Search for the cell housing the specified text and yield its (x, y) center coordinate. 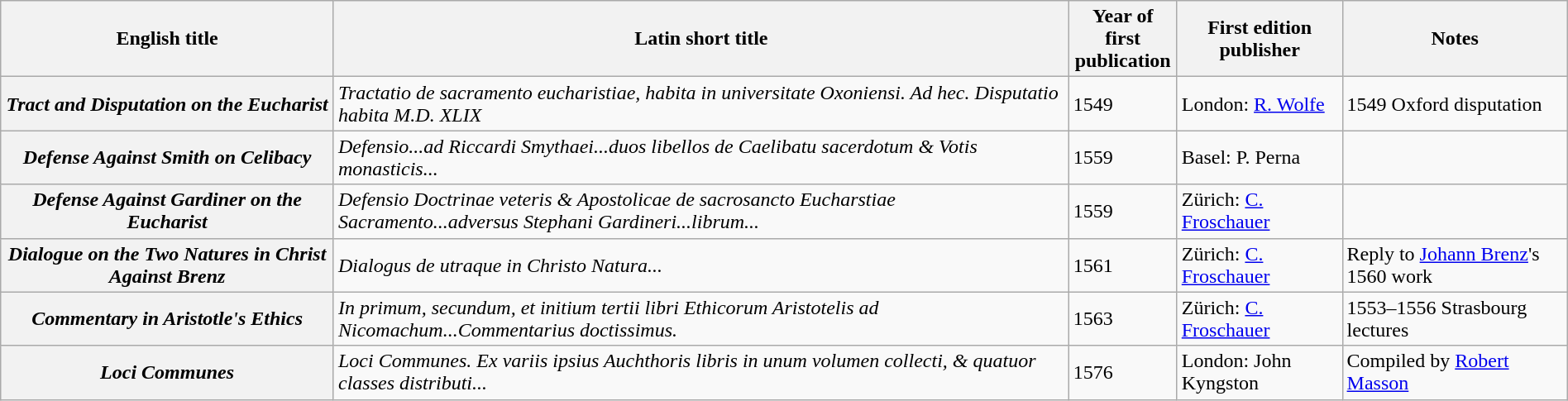
Notes (1455, 39)
Loci Communes. Ex variis ipsius Auchthoris libris in unum volumen collecti, & quatuor classes distributi... (701, 372)
London: John Kyngston (1260, 372)
London: R. Wolfe (1260, 104)
Basel: P. Perna (1260, 157)
English title (167, 39)
Defensio Doctrinae veteris & Apostolicae de sacrosancto Eucharstiae Sacramento...adversus Stephani Gardineri...librum... (701, 212)
Tractatio de sacramento eucharistiae, habita in universitate Oxoniensi. Ad hec. Disputatio habita M.D. XLIX (701, 104)
Dialogue on the Two Natures in Christ Against Brenz (167, 265)
1549 Oxford disputation (1455, 104)
Compiled by Robert Masson (1455, 372)
First edition publisher (1260, 39)
Loci Communes (167, 372)
Dialogus de utraque in Christo Natura... (701, 265)
Defense Against Smith on Celibacy (167, 157)
Tract and Disputation on the Eucharist (167, 104)
1576 (1123, 372)
Year of firstpublication (1123, 39)
Latin short title (701, 39)
Reply to Johann Brenz's 1560 work (1455, 265)
Defensio...ad Riccardi Smythaei...duos libellos de Caelibatu sacerdotum & Votis monasticis... (701, 157)
1553–1556 Strasbourg lectures (1455, 319)
Defense Against Gardiner on the Eucharist (167, 212)
In primum, secundum, et initium tertii libri Ethicorum Aristotelis ad Nicomachum...Commentarius doctissimus. (701, 319)
1563 (1123, 319)
Commentary in Aristotle's Ethics (167, 319)
1549 (1123, 104)
1561 (1123, 265)
